Provide the (X, Y) coordinate of the cell's center where the given text is located.  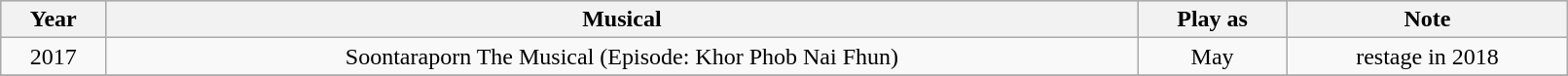
Play as (1213, 19)
Soontaraporn The Musical (Episode: Khor Phob Nai Fhun) (622, 57)
May (1213, 57)
Note (1427, 19)
restage in 2018 (1427, 57)
Year (54, 19)
Musical (622, 19)
2017 (54, 57)
